Provide the (X, Y) coordinate of the cell's center where the given text is located.  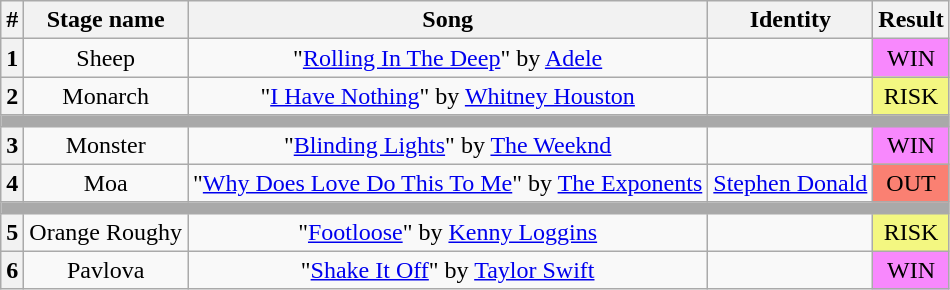
2 (12, 96)
"I Have Nothing" by Whitney Houston (448, 96)
Identity (790, 20)
1 (12, 58)
"Rolling In The Deep" by Adele (448, 58)
# (12, 20)
Sheep (106, 58)
4 (12, 183)
"Why Does Love Do This To Me" by The Exponents (448, 183)
Song (448, 20)
3 (12, 145)
"Shake It Off" by Taylor Swift (448, 270)
Stage name (106, 20)
OUT (911, 183)
Result (911, 20)
Monster (106, 145)
Pavlova (106, 270)
5 (12, 232)
Monarch (106, 96)
"Blinding Lights" by The Weeknd (448, 145)
"Footloose" by Kenny Loggins (448, 232)
Moa (106, 183)
6 (12, 270)
Stephen Donald (790, 183)
Orange Roughy (106, 232)
